Scan for the cell matching the given text and deliver its (X, Y) coordinate at center. 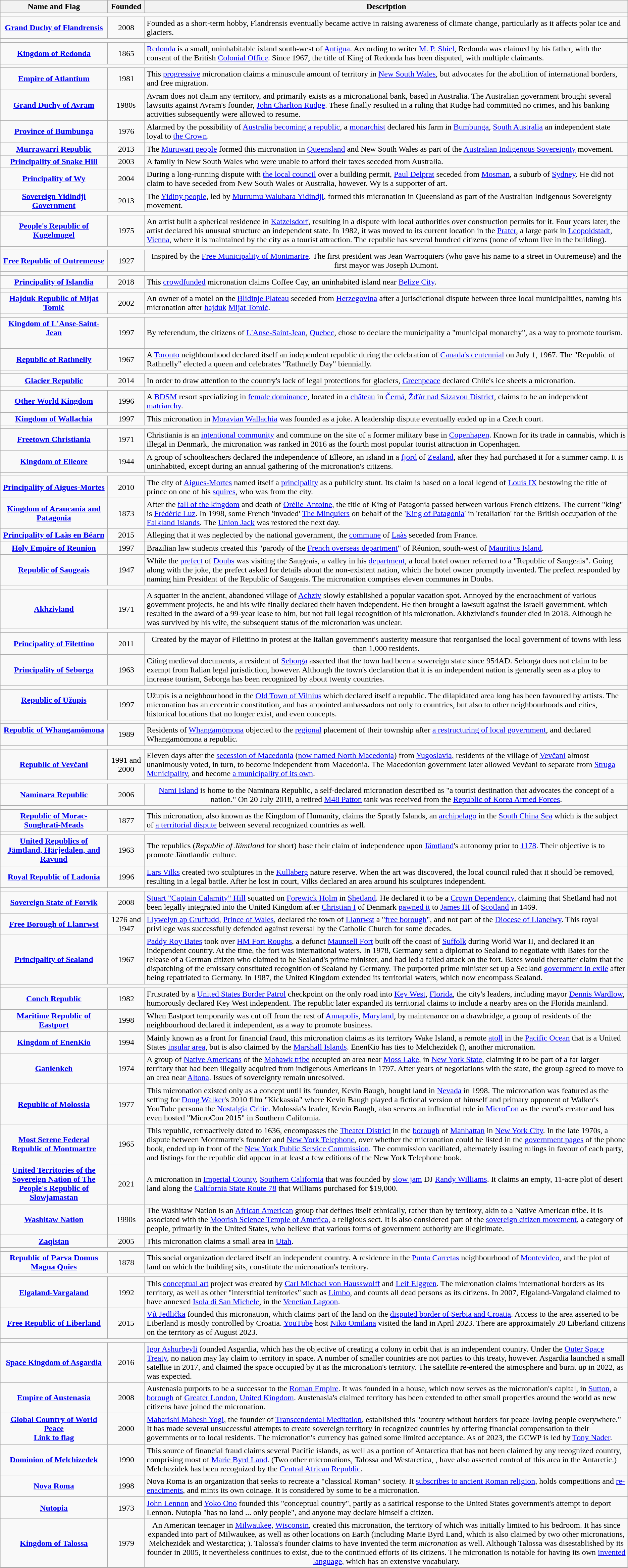
1990s (126, 1219)
Free Republic of Liberland (54, 1323)
1977 (126, 1104)
Republic of Užupis (54, 705)
1878 (126, 1262)
United Territories of the Sovereign Nation of The People's Republic of Slowjamastan (54, 1184)
1991 and 2000 (126, 765)
Republic of Vevčani (54, 765)
Kingdom of L'Anse-Saint-Jean (54, 333)
This micronation claims a small area in Utah. (386, 1241)
Glacier Republic (54, 380)
1989 (126, 735)
Naminara Republic (54, 795)
Sovereign State of Forvik (54, 902)
1992 (126, 1292)
Republic of Morac-Songhrati-Meads (54, 820)
2004 (126, 179)
2018 (126, 282)
Holy Empire of Reunion (54, 548)
Kingdom of Redonda (54, 53)
Republic of Saugeais (54, 570)
2021 (126, 1184)
Kingdom of Elleore (54, 462)
This crowdfunded micronation claims Coffee Cay, an uninhabited island near Belize City. (386, 282)
The Muruwari people formed this micronation in Queensland and New South Wales as part of the Australian Indigenous Sovereignty movement. (386, 149)
Kingdom of Araucanía and Patagonia (54, 513)
United Republics of Jämtland, Härjedalen, and Ravund (54, 850)
In order to draw attention to the country's lack of legal protections for glaciers, Greenpeace declared Chile's ice sheets a micronation. (386, 380)
Global Country of World PeaceLink to flag (54, 1429)
Principality of Wy (54, 179)
Principality of Seborga (54, 670)
Republic of Whangamōmona (54, 735)
Description (386, 7)
1973 (126, 1508)
1927 (126, 261)
Principality of Aigues-Mortes (54, 487)
Principality of Islandia (54, 282)
Founded (126, 7)
Principality of Laàs en Béarn (54, 535)
Grand Duchy of Flandrensis (54, 28)
Elgaland-Vargaland (54, 1292)
2010 (126, 487)
1981 (126, 79)
Space Kingdom of Asgardia (54, 1362)
Washitaw Nation (54, 1219)
2016 (126, 1362)
Principality of Sealand (54, 959)
1947 (126, 570)
Kingdom of EnenKio (54, 1042)
Most Serene Federal Republic of Montmartre (54, 1144)
1974 (126, 1069)
1873 (126, 513)
2011 (126, 644)
Maritime Republic of Eastport (54, 1021)
1990 (126, 1460)
2002 (126, 303)
2003 (126, 161)
1979 (126, 1543)
Kingdom of Wallachia (54, 418)
1276 and 1947 (126, 924)
Royal Republic of Ladonia (54, 876)
1994 (126, 1042)
1975 (126, 231)
Empire of Atlantium (54, 79)
Other World Kingdom (54, 401)
Kingdom of Talossa (54, 1543)
Brazilian law students created this "parody of the French overseas department" of Réunion, south-west of Mauritius Island. (386, 548)
Nova Roma (54, 1486)
1980s (126, 105)
By referendum, the citizens of L'Anse-Saint-Jean, Quebec, chose to declare the municipality a "municipal monarchy", as a way to promote tourism. (386, 333)
Sovereign Yidindji Government (54, 201)
Alleging that it was neglected by the national government, the commune of Laàs seceded from France. (386, 535)
Province of Bumbunga (54, 132)
Republic of Rathnelly (54, 359)
Name and Flag (54, 7)
Principality of Snake Hill (54, 161)
Free Borough of Llanrwst (54, 924)
People's Republic of Kugelmugel (54, 231)
Grand Duchy of Avram (54, 105)
1965 (126, 1144)
1877 (126, 820)
Republic of Parva Domus Magna Quies (54, 1262)
1865 (126, 53)
Ganienkeh (54, 1069)
Akhzivland (54, 609)
The Yidiny people, led by Murrumu Walubara Yidindji, formed this micronation in Queensland as part of the Australian Indigenous Sovereignty movement. (386, 201)
Freetown Christiania (54, 440)
1982 (126, 999)
2000 (126, 1429)
Principality of Filettino (54, 644)
Murrawarri Republic (54, 149)
Nutopia (54, 1508)
2014 (126, 380)
A BDSM resort specializing in female dominance, located in a château in Černá, Žďár nad Sázavou District, claims to be an independent matriarchy. (386, 401)
Conch Republic (54, 999)
Empire of Austenasia (54, 1398)
2006 (126, 795)
Free Republic of Outremeuse (54, 261)
Dominion of Melchizedek (54, 1460)
Hajduk Republic of Mijat Tomić (54, 303)
1976 (126, 132)
2005 (126, 1241)
A family in New South Wales who were unable to afford their taxes seceded from Australia. (386, 161)
Republic of Molossia (54, 1104)
1944 (126, 462)
Zaqistan (54, 1241)
This micronation in Moravian Wallachia was founded as a joke. A leadership dispute eventually ended up in a Czech court. (386, 418)
